Locate the cell with the specified text and output its (X, Y) center coordinate. 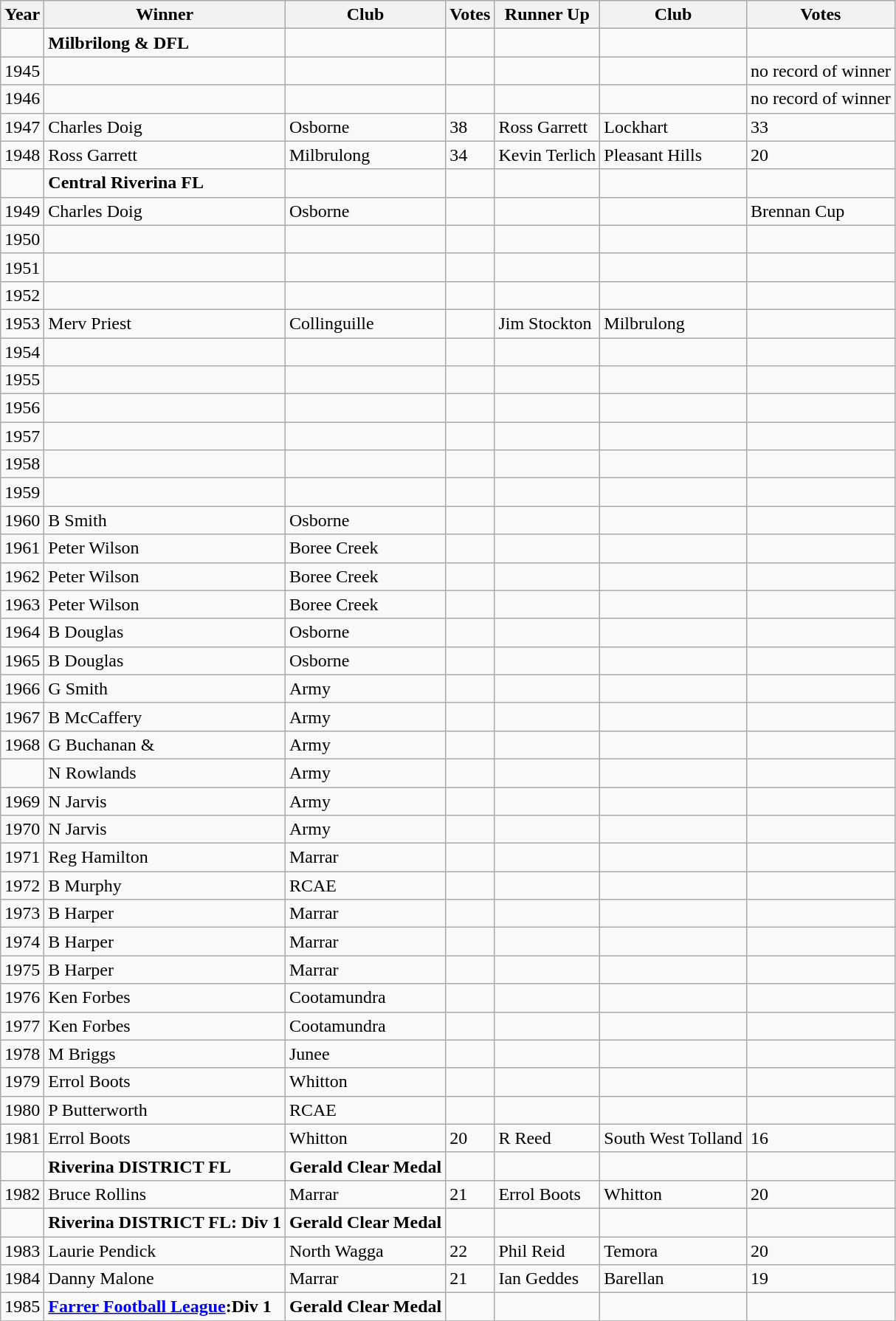
Merv Priest (165, 323)
1977 (22, 1026)
1966 (22, 689)
1947 (22, 127)
Danny Malone (165, 1279)
Brennan Cup (821, 211)
1958 (22, 464)
1952 (22, 295)
1971 (22, 858)
1983 (22, 1251)
1972 (22, 886)
1979 (22, 1082)
Barellan (673, 1279)
1945 (22, 71)
1964 (22, 632)
Riverina DISTRICT FL (165, 1166)
1974 (22, 942)
Kevin Terlich (548, 155)
Temora (673, 1251)
1981 (22, 1138)
1975 (22, 970)
1946 (22, 99)
1967 (22, 717)
1959 (22, 492)
Reg Hamilton (165, 858)
Ian Geddes (548, 1279)
1963 (22, 604)
Riverina DISTRICT FL: Div 1 (165, 1222)
1960 (22, 520)
1956 (22, 408)
34 (470, 155)
1980 (22, 1110)
Laurie Pendick (165, 1251)
Pleasant Hills (673, 155)
P Butterworth (165, 1110)
22 (470, 1251)
1969 (22, 801)
North Wagga (365, 1251)
1976 (22, 998)
Bruce Rollins (165, 1194)
1955 (22, 380)
1982 (22, 1194)
1953 (22, 323)
1985 (22, 1307)
M Briggs (165, 1054)
Junee (365, 1054)
Lockhart (673, 127)
1961 (22, 548)
1962 (22, 576)
1965 (22, 660)
B McCaffery (165, 717)
33 (821, 127)
Jim Stockton (548, 323)
Winner (165, 15)
1950 (22, 239)
1948 (22, 155)
16 (821, 1138)
South West Tolland (673, 1138)
1949 (22, 211)
1954 (22, 352)
Central Riverina FL (165, 183)
N Rowlands (165, 773)
B Smith (165, 520)
Farrer Football League:Div 1 (165, 1307)
1984 (22, 1279)
Year (22, 15)
G Buchanan & (165, 745)
Runner Up (548, 15)
G Smith (165, 689)
1957 (22, 436)
1973 (22, 914)
R Reed (548, 1138)
38 (470, 127)
1970 (22, 829)
B Murphy (165, 886)
19 (821, 1279)
1951 (22, 267)
Milbrilong & DFL (165, 43)
Phil Reid (548, 1251)
Collinguille (365, 323)
1978 (22, 1054)
1968 (22, 745)
